Pinpoint the cell where the given text exists, returning its (x, y) midpoint coordinate. 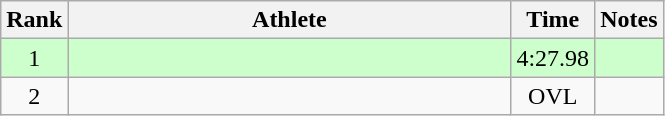
4:27.98 (553, 58)
Athlete (290, 20)
Rank (34, 20)
Time (553, 20)
Notes (629, 20)
1 (34, 58)
OVL (553, 96)
2 (34, 96)
